Locate the cell with the specified text and output its (x, y) center coordinate. 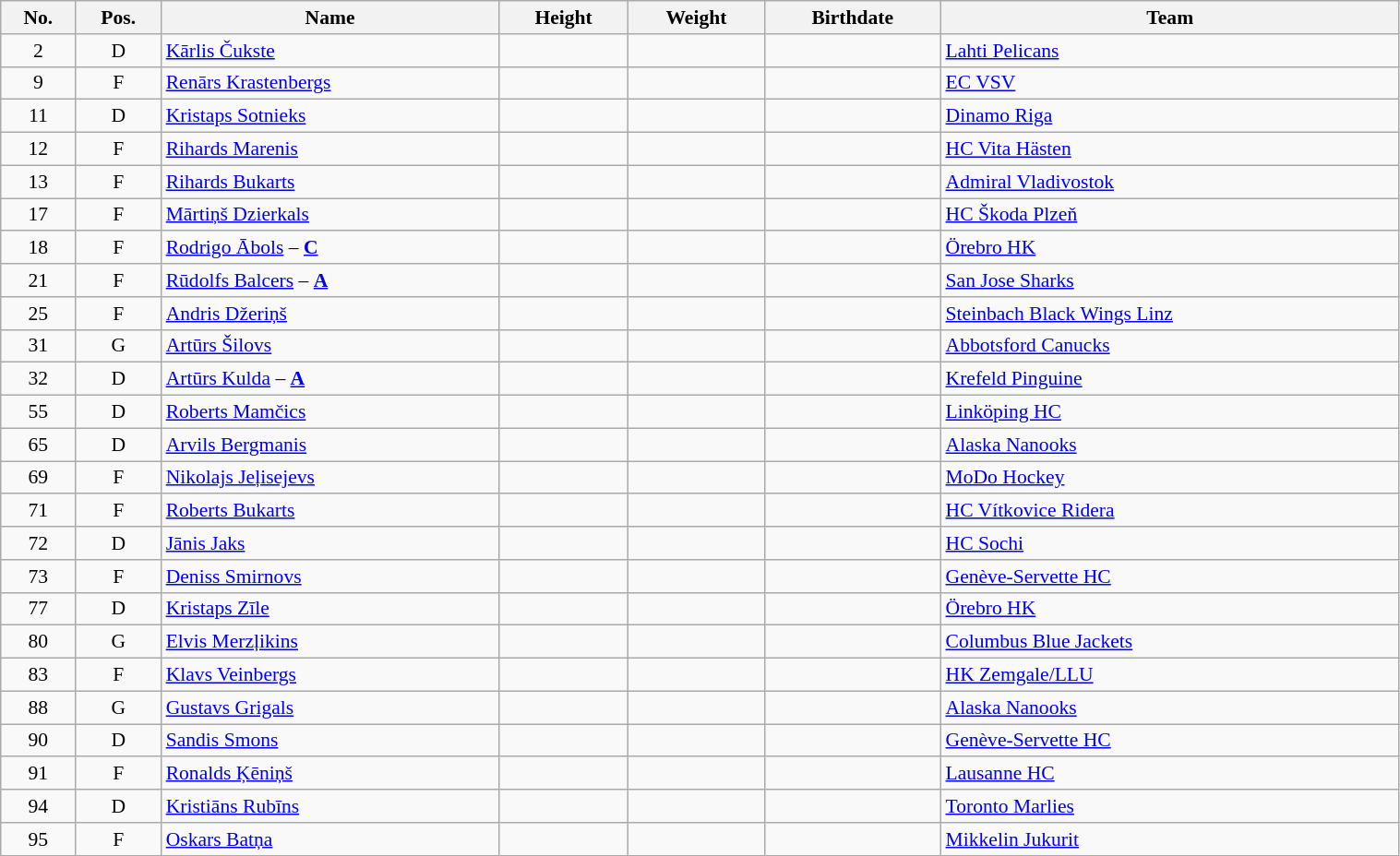
77 (39, 609)
Kristiāns Rubīns (330, 806)
21 (39, 280)
Lausanne HC (1170, 774)
17 (39, 215)
95 (39, 839)
Toronto Marlies (1170, 806)
72 (39, 543)
Team (1170, 18)
HC Škoda Plzeň (1170, 215)
2 (39, 51)
Gustavs Grigals (330, 707)
Birthdate (853, 18)
9 (39, 83)
Renārs Krastenbergs (330, 83)
Jānis Jaks (330, 543)
Ronalds Ķēniņš (330, 774)
Kārlis Čukste (330, 51)
Linköping HC (1170, 412)
Rihards Marenis (330, 149)
Lahti Pelicans (1170, 51)
Deniss Smirnovs (330, 577)
Pos. (118, 18)
Dinamo Riga (1170, 116)
18 (39, 248)
Abbotsford Canucks (1170, 346)
55 (39, 412)
Artūrs Kulda – A (330, 379)
Name (330, 18)
69 (39, 478)
90 (39, 741)
Steinbach Black Wings Linz (1170, 314)
No. (39, 18)
MoDo Hockey (1170, 478)
94 (39, 806)
Admiral Vladivostok (1170, 182)
83 (39, 675)
Roberts Bukarts (330, 511)
Kristaps Zīle (330, 609)
Artūrs Šilovs (330, 346)
Sandis Smons (330, 741)
13 (39, 182)
25 (39, 314)
HC Vita Hästen (1170, 149)
11 (39, 116)
Mikkelin Jukurit (1170, 839)
Krefeld Pinguine (1170, 379)
Rodrigo Ābols – C (330, 248)
80 (39, 642)
88 (39, 707)
Andris Džeriņš (330, 314)
Columbus Blue Jackets (1170, 642)
Arvils Bergmanis (330, 445)
Oskars Batņa (330, 839)
Elvis Merzļikins (330, 642)
Roberts Mamčics (330, 412)
32 (39, 379)
Klavs Veinbergs (330, 675)
12 (39, 149)
HK Zemgale/LLU (1170, 675)
Nikolajs Jeļisejevs (330, 478)
Rūdolfs Balcers – A (330, 280)
HC Vítkovice Ridera (1170, 511)
71 (39, 511)
Kristaps Sotnieks (330, 116)
Height (563, 18)
65 (39, 445)
Mārtiņš Dzierkals (330, 215)
HC Sochi (1170, 543)
Weight (696, 18)
Rihards Bukarts (330, 182)
73 (39, 577)
EC VSV (1170, 83)
31 (39, 346)
San Jose Sharks (1170, 280)
91 (39, 774)
